Locate the cell with the specified text and output its (x, y) center coordinate. 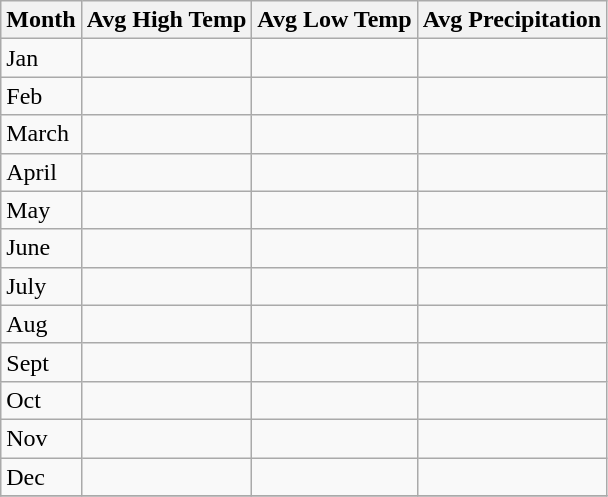
Dec (41, 477)
Avg High Temp (166, 20)
April (41, 172)
Aug (41, 324)
Avg Low Temp (334, 20)
July (41, 286)
Feb (41, 96)
Nov (41, 438)
Oct (41, 400)
June (41, 248)
Jan (41, 58)
Month (41, 20)
Avg Precipitation (512, 20)
March (41, 134)
Sept (41, 362)
May (41, 210)
